Scan for the cell matching the given text and deliver its [x, y] coordinate at center. 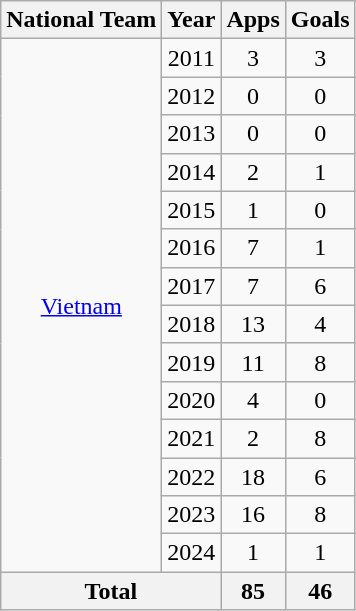
2012 [192, 96]
2015 [192, 210]
16 [253, 515]
2014 [192, 172]
2023 [192, 515]
Total [111, 591]
2022 [192, 477]
Vietnam [82, 306]
13 [253, 324]
2021 [192, 438]
2017 [192, 286]
Goals [320, 20]
2013 [192, 134]
2020 [192, 400]
2018 [192, 324]
National Team [82, 20]
2019 [192, 362]
46 [320, 591]
2016 [192, 248]
2011 [192, 58]
85 [253, 591]
11 [253, 362]
Apps [253, 20]
Year [192, 20]
2024 [192, 553]
18 [253, 477]
